Identify which cell holds the provided text, then report its [X, Y] central coordinate. 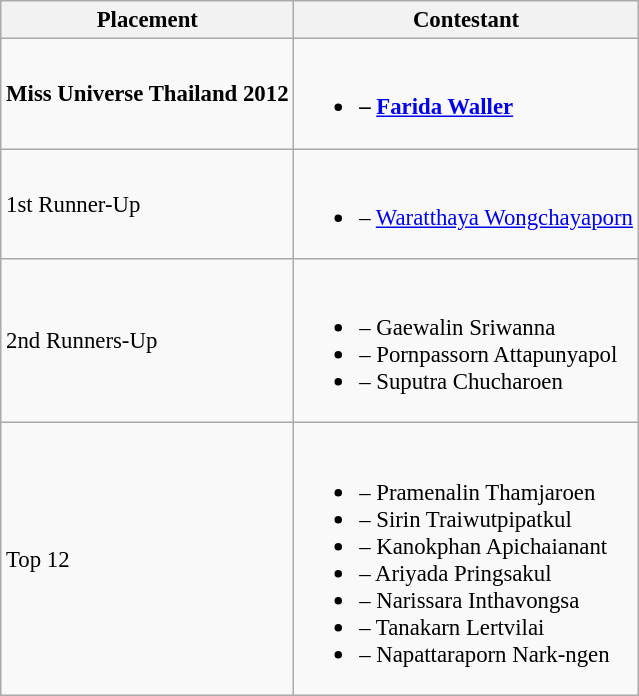
– Gaewalin Sriwanna – Pornpassorn Attapunyapol – Suputra Chucharoen [466, 341]
Contestant [466, 20]
Placement [148, 20]
– Waratthaya Wongchayaporn [466, 204]
Top 12 [148, 559]
1st Runner-Up [148, 204]
Miss Universe Thailand 2012 [148, 94]
2nd Runners-Up [148, 341]
– Farida Waller [466, 94]
